Detect which cell encompasses the target text, then output its (X, Y) center coordinate. 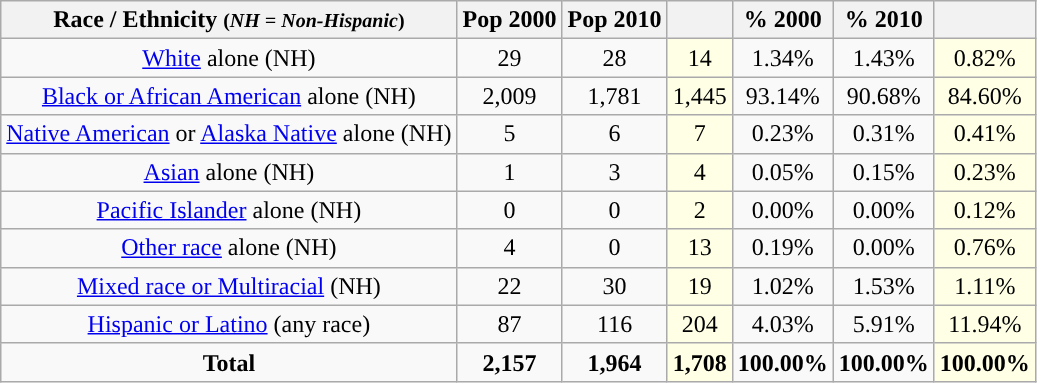
11.94% (984, 324)
1,445 (700, 96)
2 (700, 210)
Mixed race or Multiracial (NH) (229, 286)
1.34% (782, 58)
13 (700, 248)
0.82% (984, 58)
2,157 (510, 362)
Native American or Alaska Native alone (NH) (229, 134)
0.12% (984, 210)
0.76% (984, 248)
0.41% (984, 134)
93.14% (782, 96)
Pacific Islander alone (NH) (229, 210)
14 (700, 58)
0.31% (884, 134)
84.60% (984, 96)
Race / Ethnicity (NH = Non-Hispanic) (229, 20)
Black or African American alone (NH) (229, 96)
1 (510, 172)
204 (700, 324)
1,781 (614, 96)
90.68% (884, 96)
5 (510, 134)
2,009 (510, 96)
0.15% (884, 172)
28 (614, 58)
0.19% (782, 248)
22 (510, 286)
6 (614, 134)
116 (614, 324)
1.02% (782, 286)
30 (614, 286)
1.43% (884, 58)
1.53% (884, 286)
Hispanic or Latino (any race) (229, 324)
White alone (NH) (229, 58)
1.11% (984, 286)
7 (700, 134)
5.91% (884, 324)
% 2010 (884, 20)
19 (700, 286)
Total (229, 362)
Pop 2010 (614, 20)
Other race alone (NH) (229, 248)
3 (614, 172)
29 (510, 58)
Pop 2000 (510, 20)
1,708 (700, 362)
0.05% (782, 172)
% 2000 (782, 20)
4.03% (782, 324)
Asian alone (NH) (229, 172)
87 (510, 324)
1,964 (614, 362)
